Extract the [x, y] coordinate from the center of the cell holding the provided text.  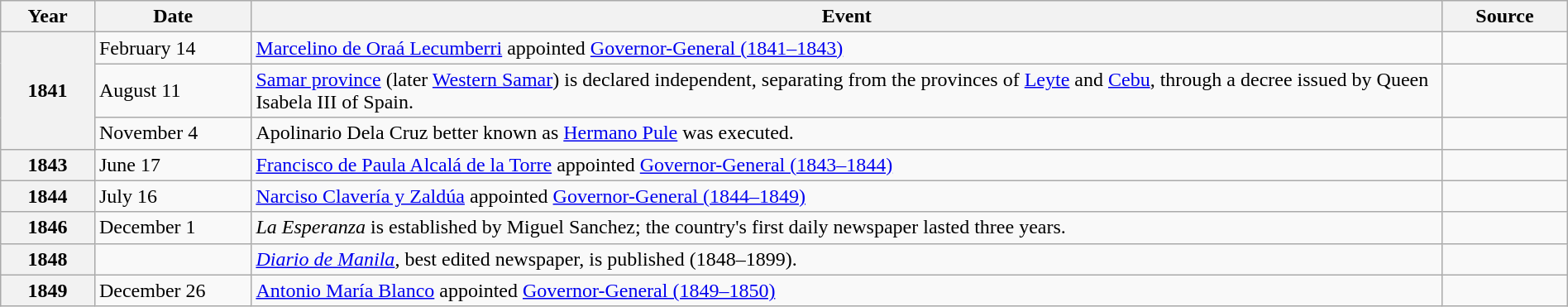
August 11 [172, 91]
February 14 [172, 48]
Year [48, 17]
La Esperanza is established by Miguel Sanchez; the country's first daily newspaper lasted three years. [847, 228]
July 16 [172, 196]
Francisco de Paula Alcalá de la Torre appointed Governor-General (1843–1844) [847, 165]
1841 [48, 91]
1843 [48, 165]
December 1 [172, 228]
Event [847, 17]
Narciso Clavería y Zaldúa appointed Governor-General (1844–1849) [847, 196]
Antonio María Blanco appointed Governor-General (1849–1850) [847, 290]
1849 [48, 290]
June 17 [172, 165]
1844 [48, 196]
December 26 [172, 290]
1848 [48, 259]
Date [172, 17]
Apolinario Dela Cruz better known as Hermano Pule was executed. [847, 133]
Diario de Manila, best edited newspaper, is published (1848–1899). [847, 259]
Marcelino de Oraá Lecumberri appointed Governor-General (1841–1843) [847, 48]
November 4 [172, 133]
1846 [48, 228]
Source [1505, 17]
